Determine the [X, Y] coordinate at the center of the cell enclosing the given text.  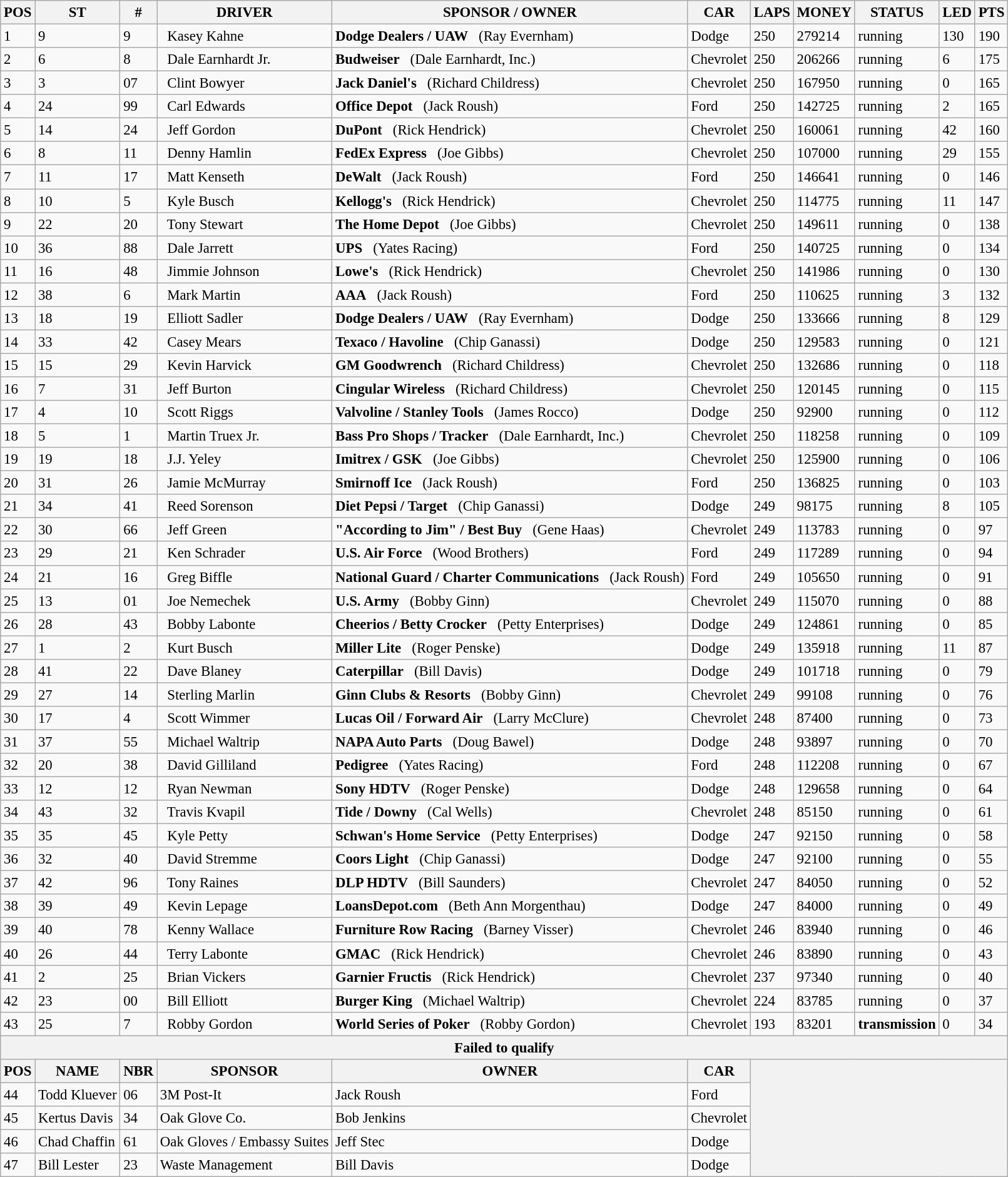
92100 [824, 859]
147 [991, 201]
58 [991, 836]
Todd Kluever [78, 1094]
LoansDepot.com (Beth Ann Morgenthau) [510, 907]
110625 [824, 295]
140725 [824, 248]
Reed Sorenson [245, 506]
160061 [824, 130]
87 [991, 648]
160 [991, 130]
DuPont (Rick Hendrick) [510, 130]
Tony Raines [245, 883]
transmission [897, 1024]
Joe Nemechek [245, 601]
279214 [824, 36]
Jeff Gordon [245, 130]
99 [139, 106]
Robby Gordon [245, 1024]
Valvoline / Stanley Tools (James Rocco) [510, 412]
136825 [824, 483]
175 [991, 59]
Miller Lite (Roger Penske) [510, 648]
AAA (Jack Roush) [510, 295]
LAPS [772, 13]
Oak Glove Co. [245, 1118]
97340 [824, 977]
GMAC (Rick Hendrick) [510, 954]
DLP HDTV (Bill Saunders) [510, 883]
70 [991, 741]
Burger King (Michael Waltrip) [510, 1001]
237 [772, 977]
Bill Davis [510, 1165]
Kenny Wallace [245, 930]
83785 [824, 1001]
Garnier Fructis (Rick Hendrick) [510, 977]
92150 [824, 836]
Carl Edwards [245, 106]
NAPA Auto Parts (Doug Bawel) [510, 741]
129658 [824, 789]
109 [991, 436]
Kevin Harvick [245, 365]
47 [18, 1165]
David Gilliland [245, 765]
Casey Mears [245, 342]
Diet Pepsi / Target (Chip Ganassi) [510, 506]
115070 [824, 601]
97 [991, 530]
U.S. Air Force (Wood Brothers) [510, 554]
Bill Lester [78, 1165]
85 [991, 624]
Brian Vickers [245, 977]
Ginn Clubs & Resorts (Bobby Ginn) [510, 695]
84050 [824, 883]
Caterpillar (Bill Davis) [510, 671]
146641 [824, 177]
96 [139, 883]
J.J. Yeley [245, 459]
Jeff Stec [510, 1141]
66 [139, 530]
Texaco / Havoline (Chip Ganassi) [510, 342]
Chad Chaffin [78, 1141]
FedEx Express (Joe Gibbs) [510, 153]
Bob Jenkins [510, 1118]
133666 [824, 318]
STATUS [897, 13]
David Stremme [245, 859]
Tony Stewart [245, 224]
120145 [824, 389]
ST [78, 13]
Elliott Sadler [245, 318]
118 [991, 365]
93897 [824, 741]
105650 [824, 577]
Kevin Lepage [245, 907]
06 [139, 1094]
Michael Waltrip [245, 741]
Jimmie Johnson [245, 271]
118258 [824, 436]
Martin Truex Jr. [245, 436]
LED [957, 13]
Dale Earnhardt Jr. [245, 59]
107000 [824, 153]
U.S. Army (Bobby Ginn) [510, 601]
Failed to qualify [504, 1047]
Greg Biffle [245, 577]
Mark Martin [245, 295]
Travis Kvapil [245, 812]
121 [991, 342]
World Series of Poker (Robby Gordon) [510, 1024]
Kellogg's (Rick Hendrick) [510, 201]
64 [991, 789]
SPONSOR / OWNER [510, 13]
Office Depot (Jack Roush) [510, 106]
52 [991, 883]
SPONSOR [245, 1071]
138 [991, 224]
OWNER [510, 1071]
103 [991, 483]
67 [991, 765]
Matt Kenseth [245, 177]
155 [991, 153]
Dale Jarrett [245, 248]
Ken Schrader [245, 554]
3M Post-It [245, 1094]
The Home Depot (Joe Gibbs) [510, 224]
Sterling Marlin [245, 695]
146 [991, 177]
106 [991, 459]
141986 [824, 271]
190 [991, 36]
DeWalt (Jack Roush) [510, 177]
Kertus Davis [78, 1118]
206266 [824, 59]
DRIVER [245, 13]
National Guard / Charter Communications (Jack Roush) [510, 577]
Cheerios / Betty Crocker (Petty Enterprises) [510, 624]
135918 [824, 648]
Oak Gloves / Embassy Suites [245, 1141]
00 [139, 1001]
94 [991, 554]
UPS (Yates Racing) [510, 248]
Kyle Petty [245, 836]
Sony HDTV (Roger Penske) [510, 789]
83201 [824, 1024]
87400 [824, 718]
PTS [991, 13]
Tide / Downy (Cal Wells) [510, 812]
Schwan's Home Service (Petty Enterprises) [510, 836]
MONEY [824, 13]
115 [991, 389]
91 [991, 577]
99108 [824, 695]
Ryan Newman [245, 789]
Jamie McMurray [245, 483]
83940 [824, 930]
Waste Management [245, 1165]
"According to Jim" / Best Buy (Gene Haas) [510, 530]
167950 [824, 83]
# [139, 13]
112 [991, 412]
Clint Bowyer [245, 83]
Kasey Kahne [245, 36]
Jack Daniel's (Richard Childress) [510, 83]
134 [991, 248]
Jeff Green [245, 530]
01 [139, 601]
83890 [824, 954]
101718 [824, 671]
Jack Roush [510, 1094]
73 [991, 718]
125900 [824, 459]
Denny Hamlin [245, 153]
132686 [824, 365]
142725 [824, 106]
Lowe's (Rick Hendrick) [510, 271]
Kyle Busch [245, 201]
Furniture Row Racing (Barney Visser) [510, 930]
Terry Labonte [245, 954]
Bobby Labonte [245, 624]
149611 [824, 224]
76 [991, 695]
129 [991, 318]
Bass Pro Shops / Tracker (Dale Earnhardt, Inc.) [510, 436]
Bill Elliott [245, 1001]
224 [772, 1001]
193 [772, 1024]
Scott Wimmer [245, 718]
114775 [824, 201]
78 [139, 930]
105 [991, 506]
117289 [824, 554]
Kurt Busch [245, 648]
124861 [824, 624]
07 [139, 83]
113783 [824, 530]
85150 [824, 812]
Jeff Burton [245, 389]
92900 [824, 412]
Lucas Oil / Forward Air (Larry McClure) [510, 718]
79 [991, 671]
84000 [824, 907]
Dave Blaney [245, 671]
132 [991, 295]
Cingular Wireless (Richard Childress) [510, 389]
48 [139, 271]
Pedigree (Yates Racing) [510, 765]
Scott Riggs [245, 412]
Coors Light (Chip Ganassi) [510, 859]
129583 [824, 342]
Imitrex / GSK (Joe Gibbs) [510, 459]
NAME [78, 1071]
Budweiser (Dale Earnhardt, Inc.) [510, 59]
NBR [139, 1071]
98175 [824, 506]
112208 [824, 765]
Smirnoff Ice (Jack Roush) [510, 483]
GM Goodwrench (Richard Childress) [510, 365]
